Locate the cell with the specified text and output its [X, Y] center coordinate. 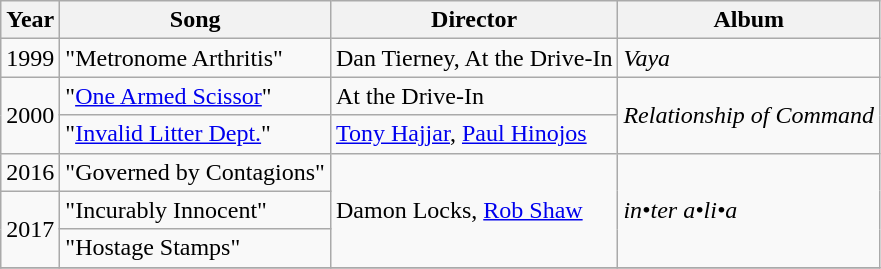
"One Armed Scissor" [196, 96]
2000 [30, 115]
Album [749, 20]
Vaya [749, 58]
2017 [30, 229]
"Hostage Stamps" [196, 248]
Tony Hajjar, Paul Hinojos [474, 134]
"Incurably Innocent" [196, 210]
At the Drive-In [474, 96]
"Invalid Litter Dept." [196, 134]
Director [474, 20]
in•ter a•li•a [749, 210]
"Governed by Contagions" [196, 172]
Relationship of Command [749, 115]
"Metronome Arthritis" [196, 58]
Dan Tierney, At the Drive-In [474, 58]
2016 [30, 172]
1999 [30, 58]
Year [30, 20]
Song [196, 20]
Damon Locks, Rob Shaw [474, 210]
